Detect which cell encompasses the target text, then output its (X, Y) center coordinate. 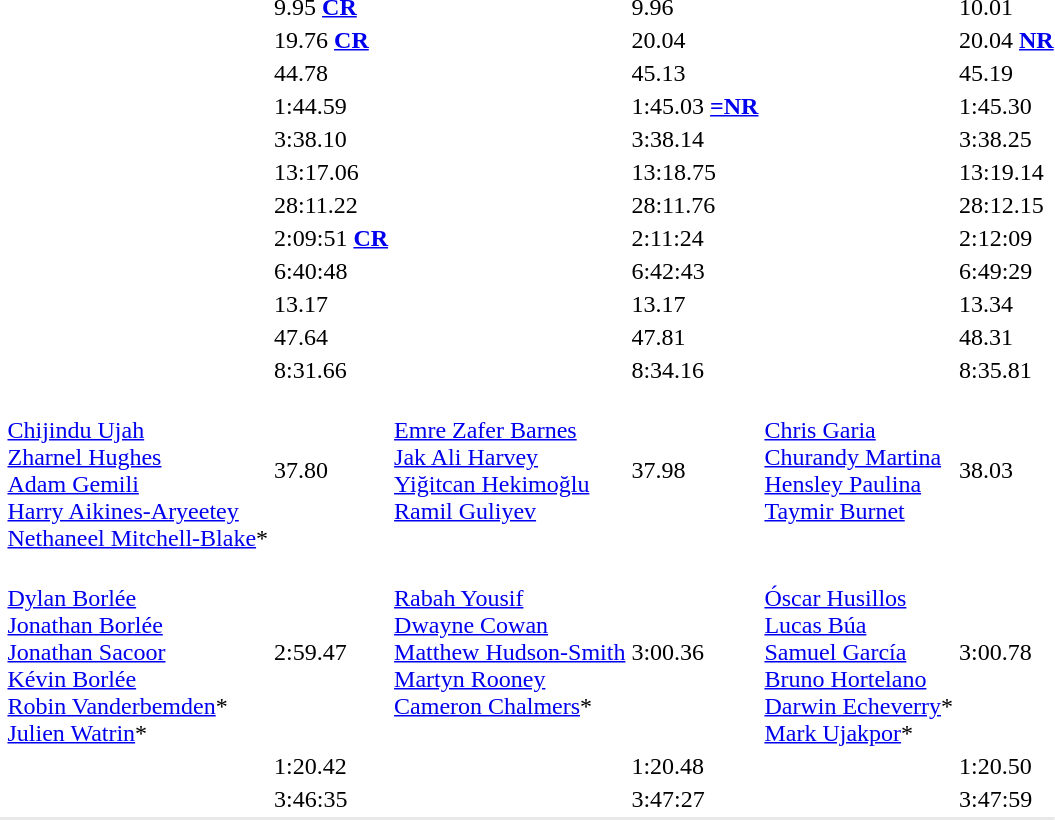
3:38.14 (695, 139)
2:09:51 CR (332, 238)
Rabah YousifDwayne CowanMatthew Hudson-SmithMartyn RooneyCameron Chalmers* (510, 652)
8:34.16 (695, 370)
2:11:24 (695, 238)
Dylan BorléeJonathan BorléeJonathan SacoorKévin BorléeRobin Vanderbemden*Julien Watrin* (138, 652)
6:40:48 (332, 271)
2:59.47 (332, 652)
Chijindu UjahZharnel HughesAdam GemiliHarry Aikines-AryeeteyNethaneel Mitchell-Blake* (138, 470)
3:47:27 (695, 799)
47.81 (695, 337)
1:20.42 (332, 766)
44.78 (332, 73)
Chris GariaChurandy MartinaHensley PaulinaTaymir Burnet (859, 470)
37.98 (695, 470)
1:20.48 (695, 766)
20.04 (695, 40)
Emre Zafer BarnesJak Ali HarveyYiğitcan HekimoğluRamil Guliyev (510, 470)
13:18.75 (695, 172)
3:38.10 (332, 139)
3:46:35 (332, 799)
Óscar HusillosLucas BúaSamuel GarcíaBruno HortelanoDarwin Echeverry*Mark Ujakpor* (859, 652)
6:42:43 (695, 271)
19.76 CR (332, 40)
1:44.59 (332, 106)
13:17.06 (332, 172)
37.80 (332, 470)
47.64 (332, 337)
1:45.03 =NR (695, 106)
28:11.22 (332, 205)
8:31.66 (332, 370)
3:00.36 (695, 652)
45.13 (695, 73)
28:11.76 (695, 205)
